Provide the (x, y) coordinate of the cell's center where the given text is located.  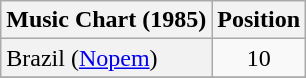
Music Chart (1985) (106, 20)
Brazil (Nopem) (106, 58)
10 (259, 58)
Position (259, 20)
